Output the [x, y] coordinate of the center of the cell containing the given text.  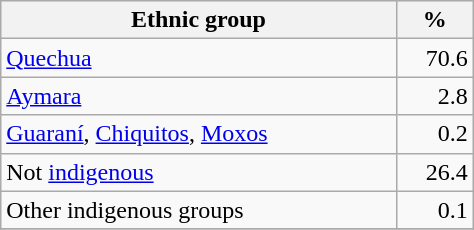
70.6 [434, 58]
0.1 [434, 210]
0.2 [434, 134]
% [434, 20]
Guaraní, Chiquitos, Moxos [198, 134]
Aymara [198, 96]
2.8 [434, 96]
26.4 [434, 172]
Quechua [198, 58]
Ethnic group [198, 20]
Other indigenous groups [198, 210]
Not indigenous [198, 172]
